Output the (X, Y) coordinate of the center of the cell containing the given text.  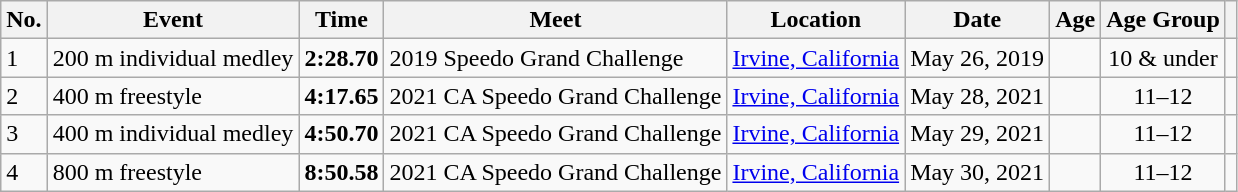
May 26, 2019 (978, 58)
Meet (556, 20)
8:50.58 (342, 172)
Time (342, 20)
3 (24, 134)
200 m individual medley (173, 58)
May 30, 2021 (978, 172)
4:17.65 (342, 96)
Event (173, 20)
Age Group (1164, 20)
1 (24, 58)
800 m freestyle (173, 172)
10 & under (1164, 58)
Location (816, 20)
4:50.70 (342, 134)
2:28.70 (342, 58)
4 (24, 172)
Date (978, 20)
400 m individual medley (173, 134)
2 (24, 96)
400 m freestyle (173, 96)
2019 Speedo Grand Challenge (556, 58)
Age (1076, 20)
May 28, 2021 (978, 96)
May 29, 2021 (978, 134)
No. (24, 20)
